Detect which cell encompasses the target text, then output its [x, y] center coordinate. 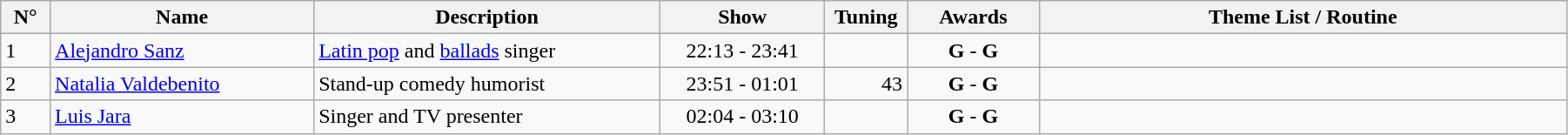
1 [26, 51]
23:51 - 01:01 [741, 84]
43 [867, 84]
Stand-up comedy humorist [487, 84]
3 [26, 117]
Tuning [867, 17]
2 [26, 84]
22:13 - 23:41 [741, 51]
Alejandro Sanz [183, 51]
Theme List / Routine [1303, 17]
Latin pop and ballads singer [487, 51]
Natalia Valdebenito [183, 84]
Singer and TV presenter [487, 117]
Luis Jara [183, 117]
Name [183, 17]
02:04 - 03:10 [741, 117]
Description [487, 17]
Awards [974, 17]
Show [741, 17]
N° [26, 17]
